Search for the cell housing the specified text and yield its (x, y) center coordinate. 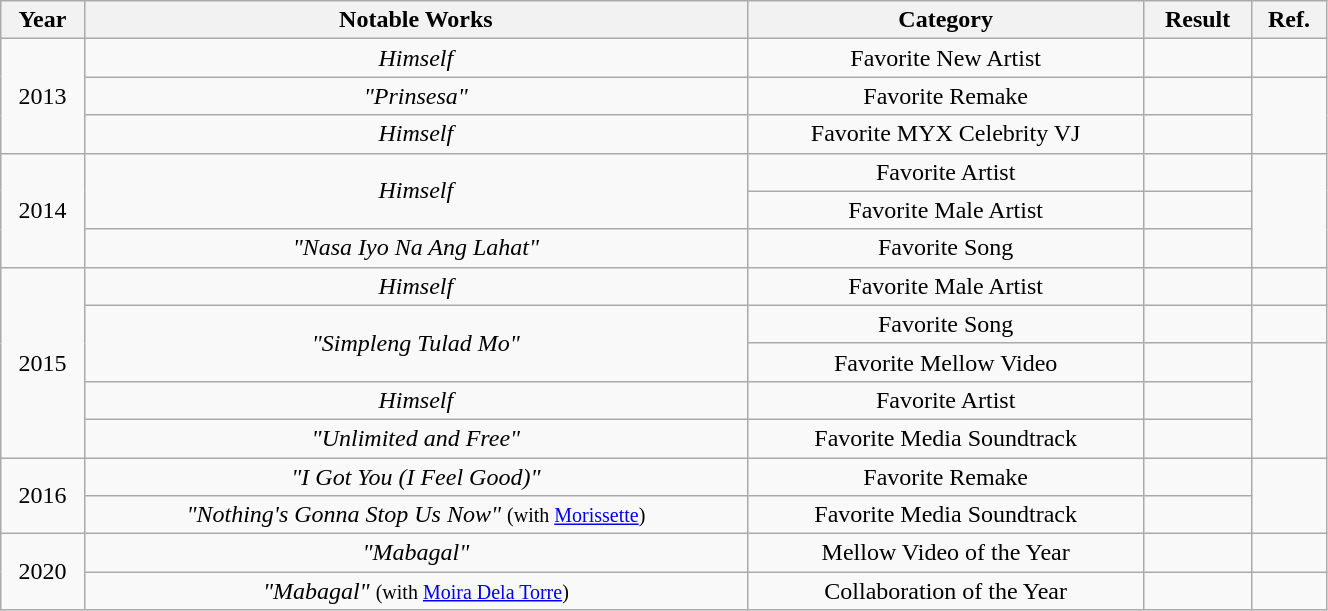
2013 (42, 96)
Notable Works (416, 20)
"Unlimited and Free" (416, 438)
"Prinsesa" (416, 96)
"I Got You (I Feel Good)" (416, 477)
Favorite Mellow Video (946, 362)
2014 (42, 210)
"Mabagal" (with Moira Dela Torre) (416, 591)
2020 (42, 572)
2016 (42, 496)
Year (42, 20)
Collaboration of the Year (946, 591)
Favorite New Artist (946, 58)
Result (1198, 20)
Ref. (1290, 20)
Mellow Video of the Year (946, 553)
"Nasa Iyo Na Ang Lahat" (416, 248)
Favorite MYX Celebrity VJ (946, 134)
2015 (42, 362)
"Nothing's Gonna Stop Us Now" (with Morissette) (416, 515)
Category (946, 20)
"Mabagal" (416, 553)
"Simpleng Tulad Mo" (416, 343)
